For the text-containing cell, return its midpoint in [X, Y] coordinate format. 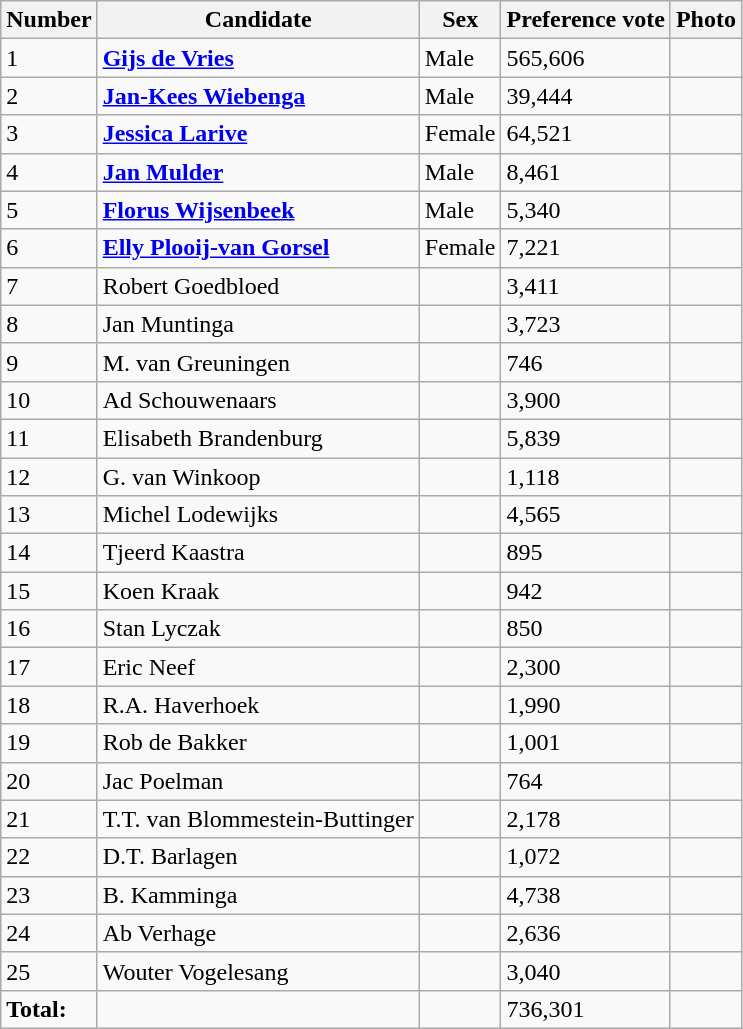
12 [49, 477]
4,738 [586, 895]
Jessica Larive [258, 134]
M. van Greuningen [258, 362]
565,606 [586, 58]
764 [586, 781]
Elly Plooij-van Gorsel [258, 248]
18 [49, 705]
G. van Winkoop [258, 477]
21 [49, 819]
895 [586, 553]
64,521 [586, 134]
4,565 [586, 515]
24 [49, 933]
Rob de Bakker [258, 743]
4 [49, 172]
Ab Verhage [258, 933]
9 [49, 362]
1,118 [586, 477]
7,221 [586, 248]
2 [49, 96]
Jac Poelman [258, 781]
14 [49, 553]
Ad Schouwenaars [258, 400]
1,001 [586, 743]
3,040 [586, 971]
5,340 [586, 210]
Koen Kraak [258, 591]
10 [49, 400]
736,301 [586, 1009]
942 [586, 591]
3,411 [586, 286]
11 [49, 438]
13 [49, 515]
1,072 [586, 857]
R.A. Haverhoek [258, 705]
25 [49, 971]
5 [49, 210]
23 [49, 895]
1 [49, 58]
5,839 [586, 438]
20 [49, 781]
Florus Wijsenbeek [258, 210]
39,444 [586, 96]
Sex [460, 20]
Gijs de Vries [258, 58]
15 [49, 591]
746 [586, 362]
Wouter Vogelesang [258, 971]
B. Kamminga [258, 895]
Jan Mulder [258, 172]
8 [49, 324]
Stan Lyczak [258, 629]
Jan-Kees Wiebenga [258, 96]
Total: [49, 1009]
Eric Neef [258, 667]
Candidate [258, 20]
Photo [706, 20]
16 [49, 629]
Number [49, 20]
850 [586, 629]
3,723 [586, 324]
1,990 [586, 705]
Tjeerd Kaastra [258, 553]
Robert Goedbloed [258, 286]
Michel Lodewijks [258, 515]
Elisabeth Brandenburg [258, 438]
3 [49, 134]
2,636 [586, 933]
8,461 [586, 172]
19 [49, 743]
T.T. van Blommestein-Buttinger [258, 819]
Preference vote [586, 20]
6 [49, 248]
22 [49, 857]
3,900 [586, 400]
2,300 [586, 667]
2,178 [586, 819]
Jan Muntinga [258, 324]
D.T. Barlagen [258, 857]
7 [49, 286]
17 [49, 667]
